Extract the [x, y] coordinate from the center of the cell holding the provided text.  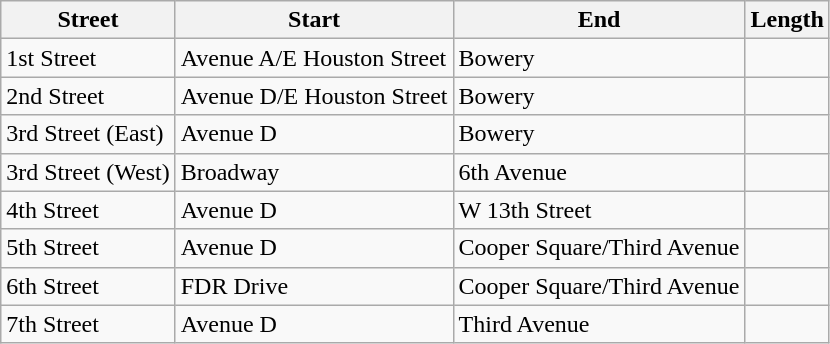
6th Avenue [599, 172]
FDR Drive [314, 286]
Avenue A/E Houston Street [314, 58]
4th Street [88, 210]
3rd Street (West) [88, 172]
5th Street [88, 248]
7th Street [88, 324]
Street [88, 20]
3rd Street (East) [88, 134]
Length [787, 20]
2nd Street [88, 96]
End [599, 20]
Avenue D/E Houston Street [314, 96]
W 13th Street [599, 210]
1st Street [88, 58]
6th Street [88, 286]
Third Avenue [599, 324]
Broadway [314, 172]
Start [314, 20]
